Detect which cell encompasses the target text, then output its [X, Y] center coordinate. 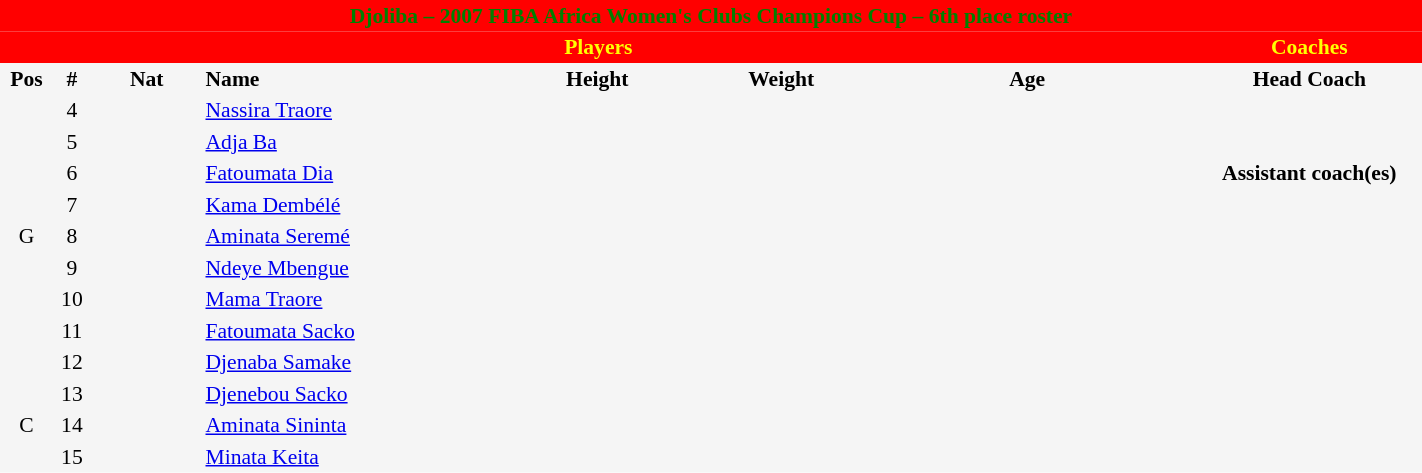
Ndeye Mbengue [346, 268]
Aminata Sininta [346, 426]
Assistant coach(es) [1310, 174]
11 [72, 331]
Aminata Seremé [346, 236]
Djenebou Sacko [346, 394]
C [26, 426]
# [72, 79]
15 [72, 457]
10 [72, 300]
Nat [147, 79]
5 [72, 142]
Minata Keita [346, 457]
Fatoumata Dia [346, 174]
Age [1028, 79]
Nassira Traore [346, 110]
14 [72, 426]
Kama Dembélé [346, 205]
9 [72, 268]
Weight [782, 79]
Head Coach [1310, 79]
8 [72, 236]
7 [72, 205]
Pos [26, 79]
Name [346, 79]
Adja Ba [346, 142]
12 [72, 362]
13 [72, 394]
G [26, 236]
6 [72, 174]
Djenaba Samake [346, 362]
4 [72, 110]
Coaches [1310, 48]
Height [598, 79]
Djoliba – 2007 FIBA Africa Women's Clubs Champions Cup – 6th place roster [711, 16]
Players [598, 48]
Fatoumata Sacko [346, 331]
Mama Traore [346, 300]
